Scan for the cell matching the given text and deliver its (X, Y) coordinate at center. 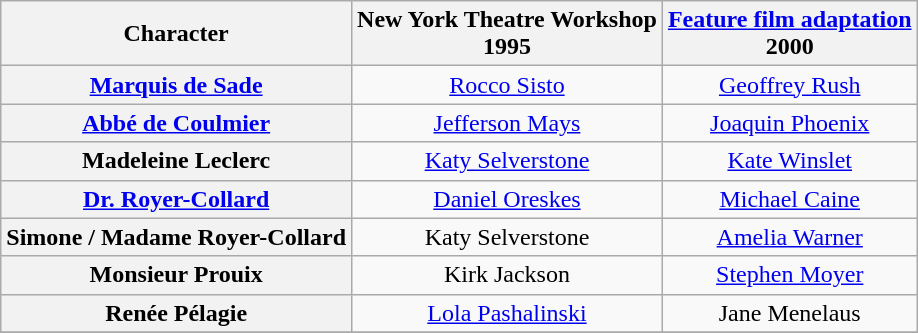
Joaquin Phoenix (790, 123)
Feature film adaptation 2000 (790, 34)
Amelia Warner (790, 237)
Kate Winslet (790, 161)
Geoffrey Rush (790, 85)
Simone / Madame Royer-Collard (176, 237)
Daniel Oreskes (508, 199)
Rocco Sisto (508, 85)
Abbé de Coulmier (176, 123)
Stephen Moyer (790, 275)
Renée Pélagie (176, 313)
New York Theatre Workshop 1995 (508, 34)
Michael Caine (790, 199)
Marquis de Sade (176, 85)
Jane Menelaus (790, 313)
Dr. Royer-Collard (176, 199)
Kirk Jackson (508, 275)
Monsieur Prouix (176, 275)
Jefferson Mays (508, 123)
Madeleine Leclerc (176, 161)
Lola Pashalinski (508, 313)
Character (176, 34)
